Search for the cell housing the specified text and yield its [X, Y] center coordinate. 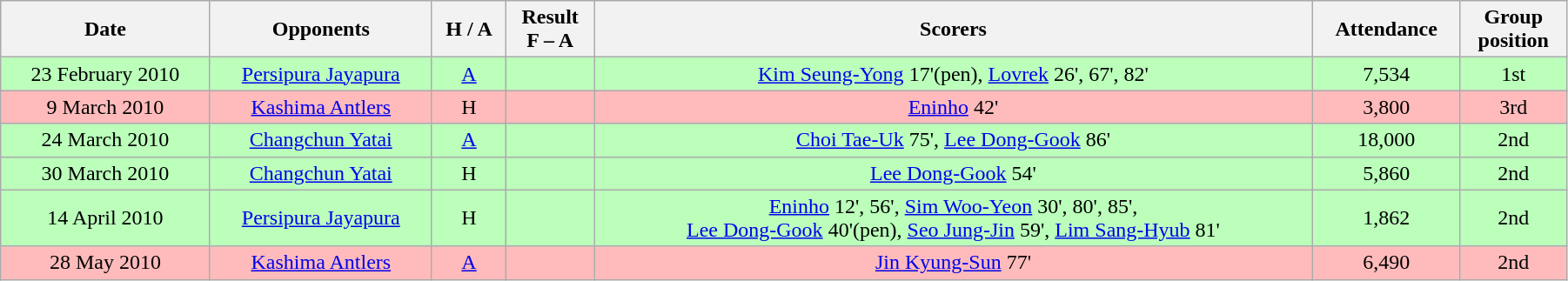
28 May 2010 [105, 263]
30 March 2010 [105, 173]
Attendance [1386, 30]
Lee Dong-Gook 54' [954, 173]
Eninho 42' [954, 107]
14 April 2010 [105, 217]
H / A [468, 30]
1,862 [1386, 217]
1st [1513, 74]
3rd [1513, 107]
6,490 [1386, 263]
5,860 [1386, 173]
Eninho 12', 56', Sim Woo-Yeon 30', 80', 85', Lee Dong-Gook 40'(pen), Seo Jung-Jin 59', Lim Sang-Hyub 81' [954, 217]
Groupposition [1513, 30]
24 March 2010 [105, 140]
Date [105, 30]
9 March 2010 [105, 107]
7,534 [1386, 74]
3,800 [1386, 107]
Choi Tae-Uk 75', Lee Dong-Gook 86' [954, 140]
Opponents [320, 30]
Jin Kyung-Sun 77' [954, 263]
ResultF – A [550, 30]
18,000 [1386, 140]
Kim Seung-Yong 17'(pen), Lovrek 26', 67', 82' [954, 74]
23 February 2010 [105, 74]
Scorers [954, 30]
